Return [x, y] of the center of cell containing provided text 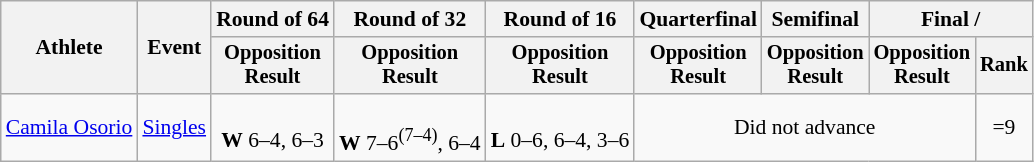
Event [174, 48]
Round of 16 [560, 19]
Did not advance [804, 128]
Final / [951, 19]
L 0–6, 6–4, 3–6 [560, 128]
Athlete [70, 48]
W 7–6(7–4), 6–4 [410, 128]
Semifinal [816, 19]
Camila Osorio [70, 128]
W 6–4, 6–3 [272, 128]
Rank [1004, 66]
Quarterfinal [698, 19]
=9 [1004, 128]
Round of 64 [272, 19]
Round of 32 [410, 19]
Singles [174, 128]
